Capture the cell that displays the provided text and extract its (X, Y) central coordinate. 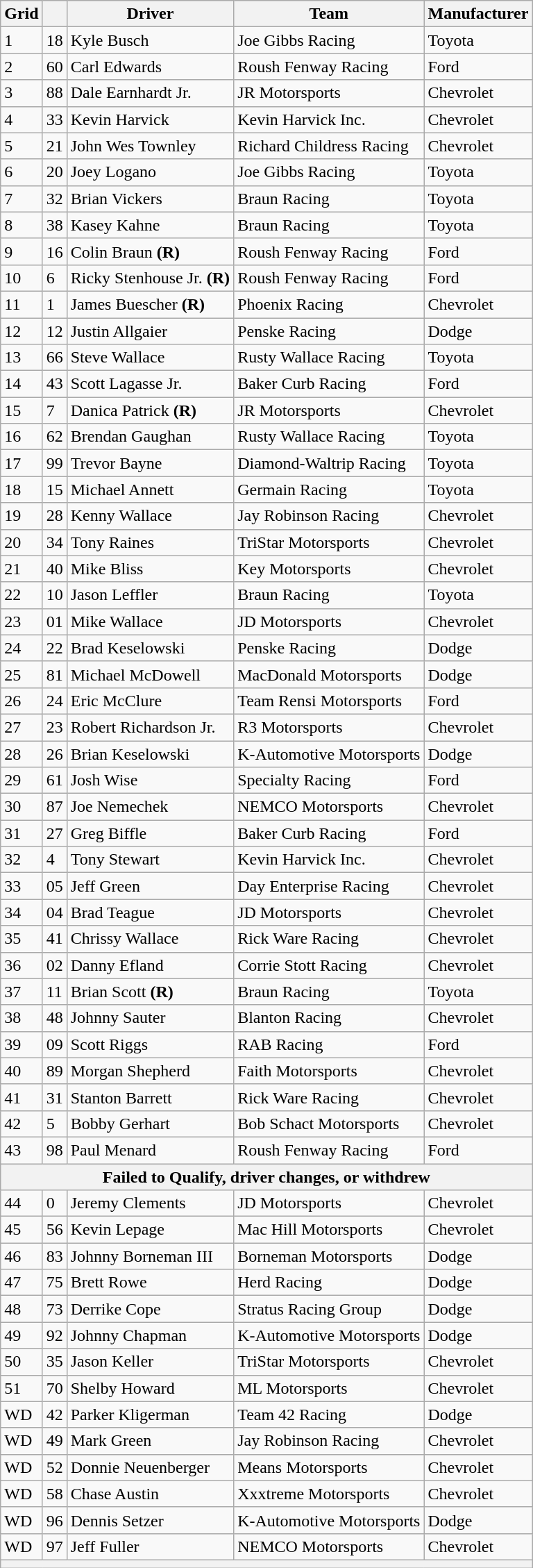
96 (54, 1520)
Carl Edwards (150, 67)
Joey Logano (150, 172)
Robert Richardson Jr. (150, 727)
Greg Biffle (150, 833)
Day Enterprise Racing (329, 886)
Borneman Motorsports (329, 1256)
Dale Earnhardt Jr. (150, 93)
29 (22, 781)
Specialty Racing (329, 781)
01 (54, 622)
John Wes Townley (150, 146)
70 (54, 1388)
Mike Bliss (150, 569)
Paul Menard (150, 1150)
ML Motorsports (329, 1388)
Mike Wallace (150, 622)
Jeff Green (150, 886)
Faith Motorsports (329, 1071)
19 (22, 516)
13 (22, 358)
09 (54, 1044)
Trevor Bayne (150, 463)
05 (54, 886)
Means Motorsports (329, 1467)
Ricky Stenhouse Jr. (R) (150, 278)
Manufacturer (478, 14)
39 (22, 1044)
Xxxtreme Motorsports (329, 1494)
Diamond-Waltrip Racing (329, 463)
Brian Scott (R) (150, 992)
8 (22, 225)
0 (54, 1203)
Morgan Shepherd (150, 1071)
62 (54, 437)
Brad Teague (150, 912)
9 (22, 251)
Kyle Busch (150, 40)
2 (22, 67)
88 (54, 93)
Jeremy Clements (150, 1203)
89 (54, 1071)
Chase Austin (150, 1494)
Herd Racing (329, 1283)
Failed to Qualify, driver changes, or withdrew (266, 1177)
Tony Raines (150, 542)
30 (22, 807)
Scott Riggs (150, 1044)
73 (54, 1309)
02 (54, 965)
Brian Vickers (150, 199)
25 (22, 674)
Brendan Gaughan (150, 437)
RAB Racing (329, 1044)
Team 42 Racing (329, 1415)
3 (22, 93)
75 (54, 1283)
Brian Keselowski (150, 753)
Scott Lagasse Jr. (150, 384)
14 (22, 384)
Parker Kligerman (150, 1415)
83 (54, 1256)
45 (22, 1230)
Bobby Gerhart (150, 1124)
Kevin Lepage (150, 1230)
Mark Green (150, 1441)
Brad Keselowski (150, 648)
Jason Leffler (150, 595)
98 (54, 1150)
58 (54, 1494)
97 (54, 1546)
99 (54, 463)
47 (22, 1283)
Jeff Fuller (150, 1546)
Joe Nemechek (150, 807)
Phoenix Racing (329, 304)
Johnny Borneman III (150, 1256)
36 (22, 965)
Danica Patrick (R) (150, 410)
Brett Rowe (150, 1283)
Kenny Wallace (150, 516)
Kasey Kahne (150, 225)
Shelby Howard (150, 1388)
81 (54, 674)
44 (22, 1203)
James Buescher (R) (150, 304)
R3 Motorsports (329, 727)
Tony Stewart (150, 860)
Dennis Setzer (150, 1520)
Grid (22, 14)
Bob Schact Motorsports (329, 1124)
Derrike Cope (150, 1309)
Driver (150, 14)
50 (22, 1362)
Team (329, 14)
51 (22, 1388)
Johnny Sauter (150, 1018)
17 (22, 463)
Donnie Neuenberger (150, 1467)
61 (54, 781)
37 (22, 992)
Blanton Racing (329, 1018)
Jason Keller (150, 1362)
04 (54, 912)
60 (54, 67)
92 (54, 1335)
Stratus Racing Group (329, 1309)
Team Rensi Motorsports (329, 701)
46 (22, 1256)
Michael McDowell (150, 674)
Danny Efland (150, 965)
56 (54, 1230)
MacDonald Motorsports (329, 674)
Justin Allgaier (150, 331)
66 (54, 358)
Steve Wallace (150, 358)
Michael Annett (150, 490)
Johnny Chapman (150, 1335)
Richard Childress Racing (329, 146)
Eric McClure (150, 701)
52 (54, 1467)
Corrie Stott Racing (329, 965)
Josh Wise (150, 781)
Kevin Harvick (150, 119)
Chrissy Wallace (150, 939)
Stanton Barrett (150, 1097)
Colin Braun (R) (150, 251)
Key Motorsports (329, 569)
Mac Hill Motorsports (329, 1230)
87 (54, 807)
Germain Racing (329, 490)
